Capture the cell that displays the provided text and extract its (X, Y) central coordinate. 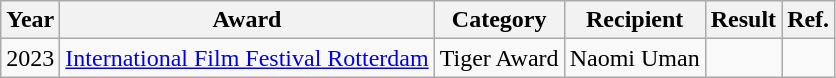
Recipient (634, 20)
Year (30, 20)
Tiger Award (499, 58)
Result (743, 20)
Award (247, 20)
Ref. (808, 20)
Naomi Uman (634, 58)
International Film Festival Rotterdam (247, 58)
Category (499, 20)
2023 (30, 58)
